From the cell containing the given text, extract its center point as [X, Y] coordinate. 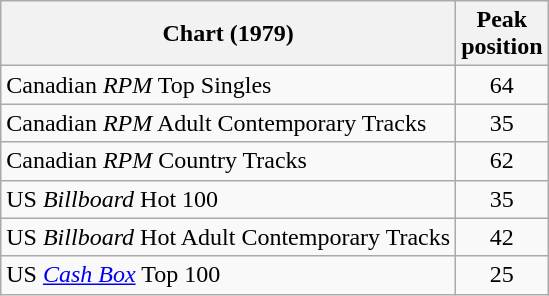
Peakposition [502, 34]
62 [502, 161]
US Cash Box Top 100 [228, 275]
US Billboard Hot Adult Contemporary Tracks [228, 237]
Canadian RPM Top Singles [228, 85]
Chart (1979) [228, 34]
42 [502, 237]
Canadian RPM Adult Contemporary Tracks [228, 123]
25 [502, 275]
US Billboard Hot 100 [228, 199]
64 [502, 85]
Canadian RPM Country Tracks [228, 161]
